Pinpoint the cell where the given text exists, returning its [x, y] midpoint coordinate. 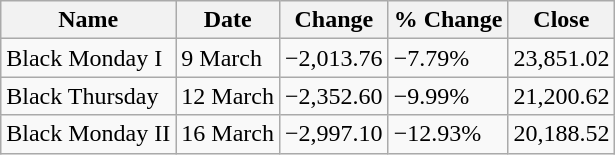
Date [228, 20]
16 March [228, 134]
12 March [228, 96]
−7.79% [448, 58]
−2,013.76 [334, 58]
Black Monday I [88, 58]
Black Monday II [88, 134]
−2,352.60 [334, 96]
20,188.52 [562, 134]
Name [88, 20]
Black Thursday [88, 96]
9 March [228, 58]
−12.93% [448, 134]
Close [562, 20]
−2,997.10 [334, 134]
−9.99% [448, 96]
21,200.62 [562, 96]
Change [334, 20]
% Change [448, 20]
23,851.02 [562, 58]
